Locate the cell with the specified text and output its [x, y] center coordinate. 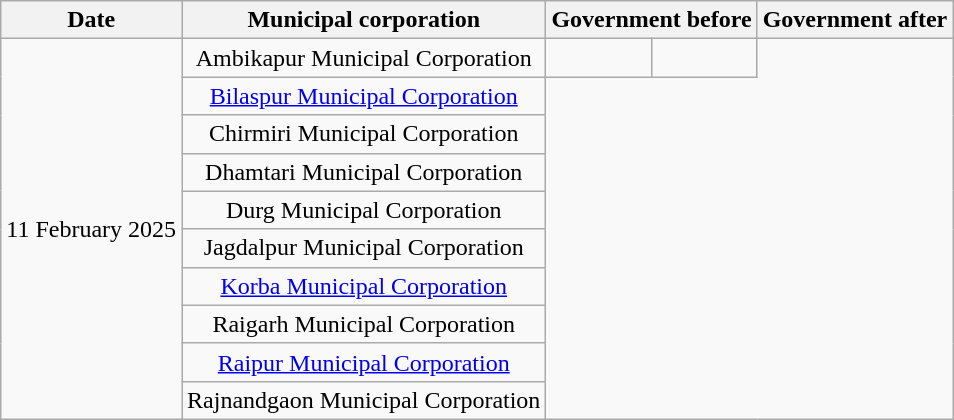
Chirmiri Municipal Corporation [364, 134]
Municipal corporation [364, 20]
Durg Municipal Corporation [364, 210]
Government after [855, 20]
Raipur Municipal Corporation [364, 362]
Raigarh Municipal Corporation [364, 324]
Jagdalpur Municipal Corporation [364, 248]
11 February 2025 [92, 230]
Ambikapur Municipal Corporation [364, 58]
Bilaspur Municipal Corporation [364, 96]
Korba Municipal Corporation [364, 286]
Government before [652, 20]
Date [92, 20]
Rajnandgaon Municipal Corporation [364, 400]
Dhamtari Municipal Corporation [364, 172]
